Identify which cell holds the provided text, then report its (x, y) central coordinate. 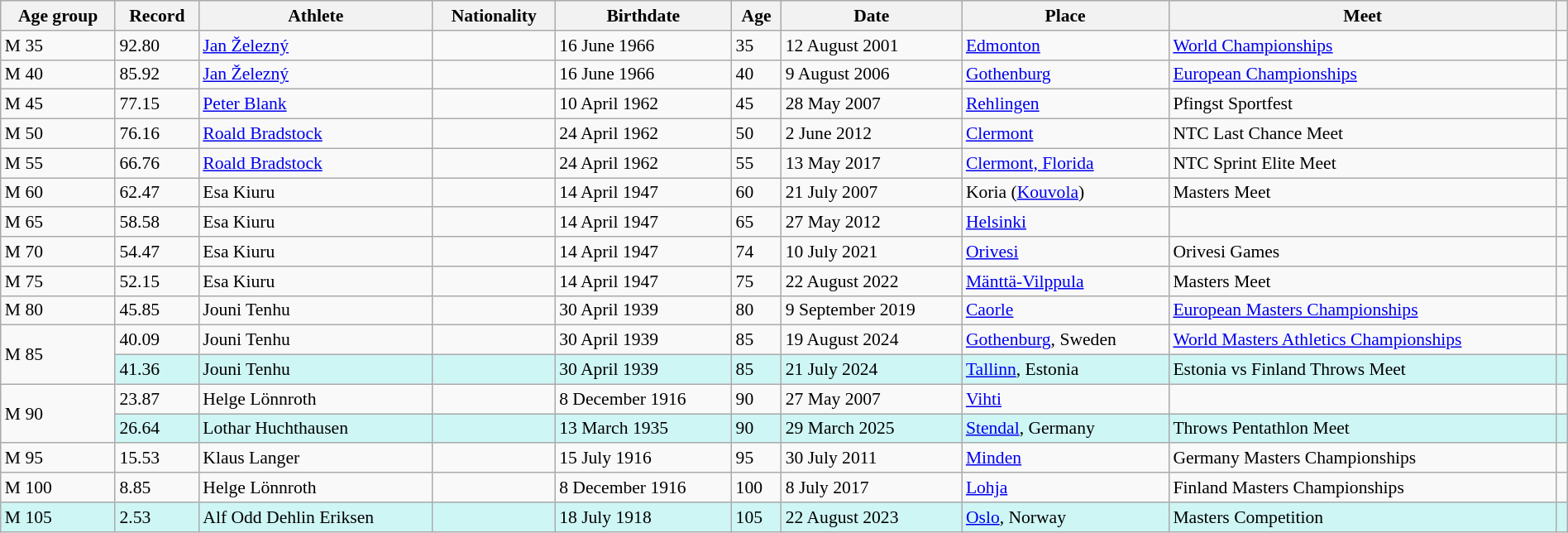
13 March 1935 (643, 429)
27 May 2012 (872, 223)
100 (757, 487)
9 August 2006 (872, 74)
21 July 2007 (872, 193)
Vihti (1065, 399)
European Championships (1363, 74)
2 June 2012 (872, 134)
8 July 2017 (872, 487)
Clermont, Florida (1065, 163)
M 60 (58, 193)
Peter Blank (316, 104)
60 (757, 193)
Masters Competition (1363, 517)
85.92 (157, 74)
M 85 (58, 354)
M 50 (58, 134)
22 August 2023 (872, 517)
NTC Sprint Elite Meet (1363, 163)
Date (872, 16)
52.15 (157, 281)
62.47 (157, 193)
Gothenburg, Sweden (1065, 340)
15.53 (157, 459)
27 May 2007 (872, 399)
Alf Odd Dehlin Eriksen (316, 517)
Caorle (1065, 310)
European Masters Championships (1363, 310)
77.15 (157, 104)
Oslo, Norway (1065, 517)
95 (757, 459)
Finland Masters Championships (1363, 487)
NTC Last Chance Meet (1363, 134)
Orivesi Games (1363, 252)
22 August 2022 (872, 281)
41.36 (157, 370)
10 April 1962 (643, 104)
Place (1065, 16)
Meet (1363, 16)
Klaus Langer (316, 459)
Helsinki (1065, 223)
Stendal, Germany (1065, 429)
92.80 (157, 46)
M 95 (58, 459)
Koria (Kouvola) (1065, 193)
Germany Masters Championships (1363, 459)
Lothar Huchthausen (316, 429)
18 July 1918 (643, 517)
M 65 (58, 223)
15 July 1916 (643, 459)
Mänttä-Vilppula (1065, 281)
40.09 (157, 340)
Record (157, 16)
74 (757, 252)
13 May 2017 (872, 163)
2.53 (157, 517)
23.87 (157, 399)
12 August 2001 (872, 46)
M 55 (58, 163)
45 (757, 104)
29 March 2025 (872, 429)
Birthdate (643, 16)
80 (757, 310)
35 (757, 46)
55 (757, 163)
M 75 (58, 281)
M 100 (58, 487)
Tallinn, Estonia (1065, 370)
50 (757, 134)
Edmonton (1065, 46)
M 45 (58, 104)
World Championships (1363, 46)
Throws Pentathlon Meet (1363, 429)
66.76 (157, 163)
Gothenburg (1065, 74)
Nationality (494, 16)
M 80 (58, 310)
19 August 2024 (872, 340)
Rehlingen (1065, 104)
Orivesi (1065, 252)
105 (757, 517)
21 July 2024 (872, 370)
8.85 (157, 487)
Age (757, 16)
M 40 (58, 74)
65 (757, 223)
M 105 (58, 517)
Estonia vs Finland Throws Meet (1363, 370)
75 (757, 281)
World Masters Athletics Championships (1363, 340)
40 (757, 74)
45.85 (157, 310)
Clermont (1065, 134)
Age group (58, 16)
58.58 (157, 223)
Pfingst Sportfest (1363, 104)
30 July 2011 (872, 459)
28 May 2007 (872, 104)
Lohja (1065, 487)
54.47 (157, 252)
Minden (1065, 459)
26.64 (157, 429)
M 90 (58, 414)
10 July 2021 (872, 252)
M 35 (58, 46)
M 70 (58, 252)
76.16 (157, 134)
Athlete (316, 16)
9 September 2019 (872, 310)
